Detect which cell encompasses the target text, then output its [X, Y] center coordinate. 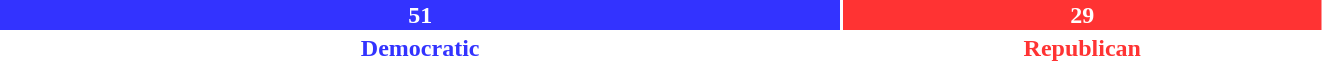
51 [420, 15]
29 [1082, 15]
